Search for the cell housing the specified text and yield its (x, y) center coordinate. 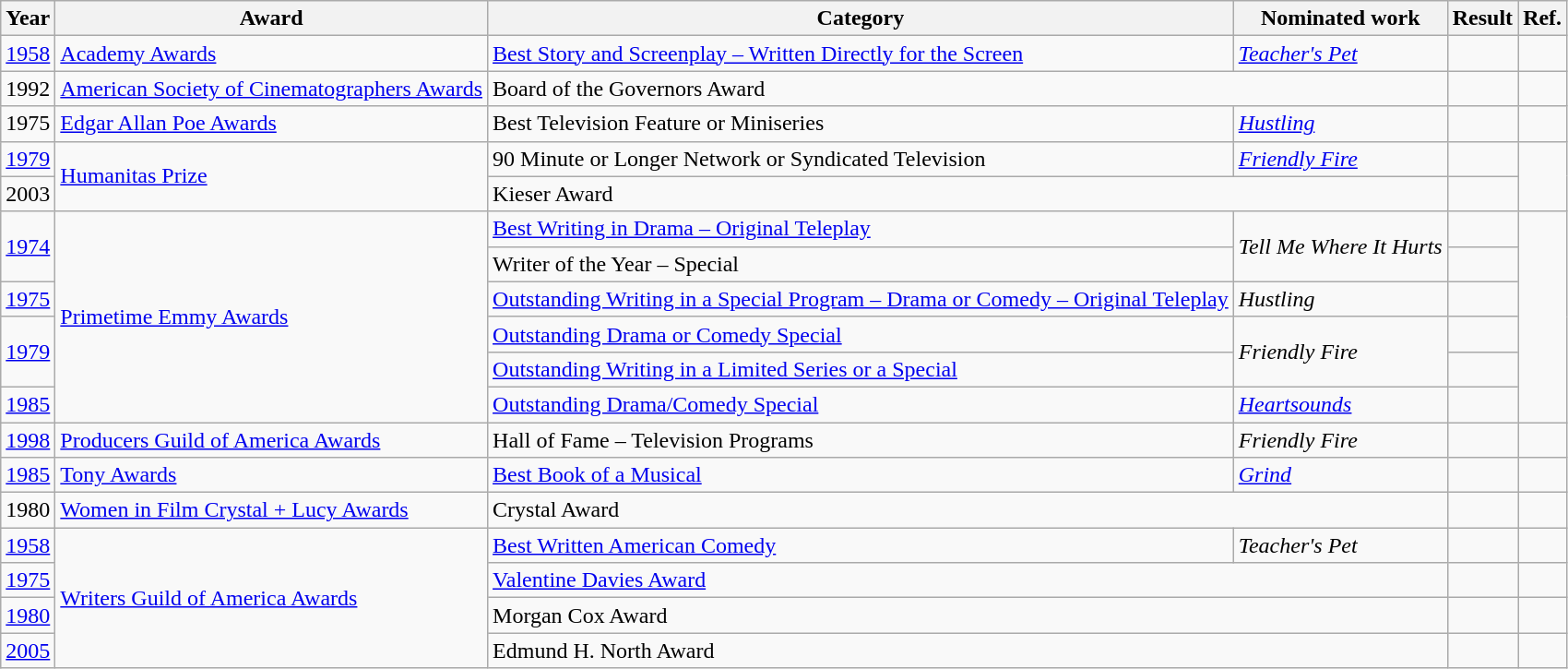
1974 (28, 246)
Producers Guild of America Awards (271, 440)
Outstanding Drama/Comedy Special (861, 404)
Best Written American Comedy (861, 545)
Writers Guild of America Awards (271, 598)
Morgan Cox Award (968, 615)
Writer of the Year – Special (861, 264)
Valentine Davies Award (968, 580)
1992 (28, 89)
Award (271, 18)
Grind (1340, 475)
Tell Me Where It Hurts (1340, 246)
90 Minute or Longer Network or Syndicated Television (861, 159)
Best Book of a Musical (861, 475)
Board of the Governors Award (968, 89)
Edmund H. North Award (968, 651)
Tony Awards (271, 475)
Heartsounds (1340, 404)
2003 (28, 194)
Outstanding Writing in a Special Program – Drama or Comedy – Original Teleplay (861, 299)
Outstanding Drama or Comedy Special (861, 334)
American Society of Cinematographers Awards (271, 89)
Category (861, 18)
Hall of Fame – Television Programs (861, 440)
Women in Film Crystal + Lucy Awards (271, 510)
Nominated work (1340, 18)
Best Television Feature or Miniseries (861, 124)
Kieser Award (968, 194)
Primetime Emmy Awards (271, 317)
Edgar Allan Poe Awards (271, 124)
Ref. (1542, 18)
Year (28, 18)
Outstanding Writing in a Limited Series or a Special (861, 369)
2005 (28, 651)
Academy Awards (271, 54)
Crystal Award (968, 510)
Humanitas Prize (271, 176)
Result (1482, 18)
Best Writing in Drama – Original Teleplay (861, 229)
1998 (28, 440)
Best Story and Screenplay – Written Directly for the Screen (861, 54)
